Return the (x, y) coordinate for the center point of the cell that contains the specified text.  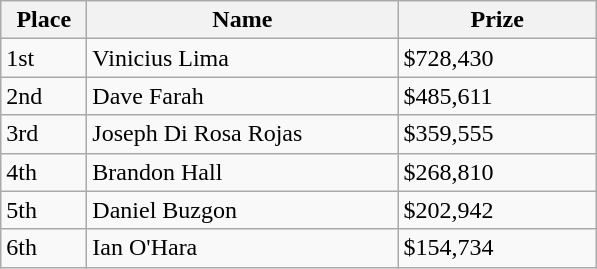
Daniel Buzgon (242, 210)
5th (44, 210)
Place (44, 20)
$154,734 (498, 248)
Ian O'Hara (242, 248)
Prize (498, 20)
3rd (44, 134)
Joseph Di Rosa Rojas (242, 134)
Name (242, 20)
$202,942 (498, 210)
2nd (44, 96)
4th (44, 172)
$268,810 (498, 172)
Brandon Hall (242, 172)
6th (44, 248)
1st (44, 58)
$485,611 (498, 96)
Dave Farah (242, 96)
Vinicius Lima (242, 58)
$728,430 (498, 58)
$359,555 (498, 134)
